Pinpoint the cell where the given text exists, returning its (x, y) midpoint coordinate. 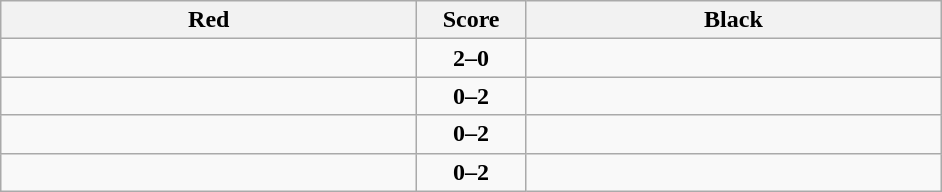
Score (472, 20)
2–0 (472, 58)
Red (209, 20)
Black (733, 20)
